Determine the [X, Y] coordinate at the center of the cell enclosing the given text.  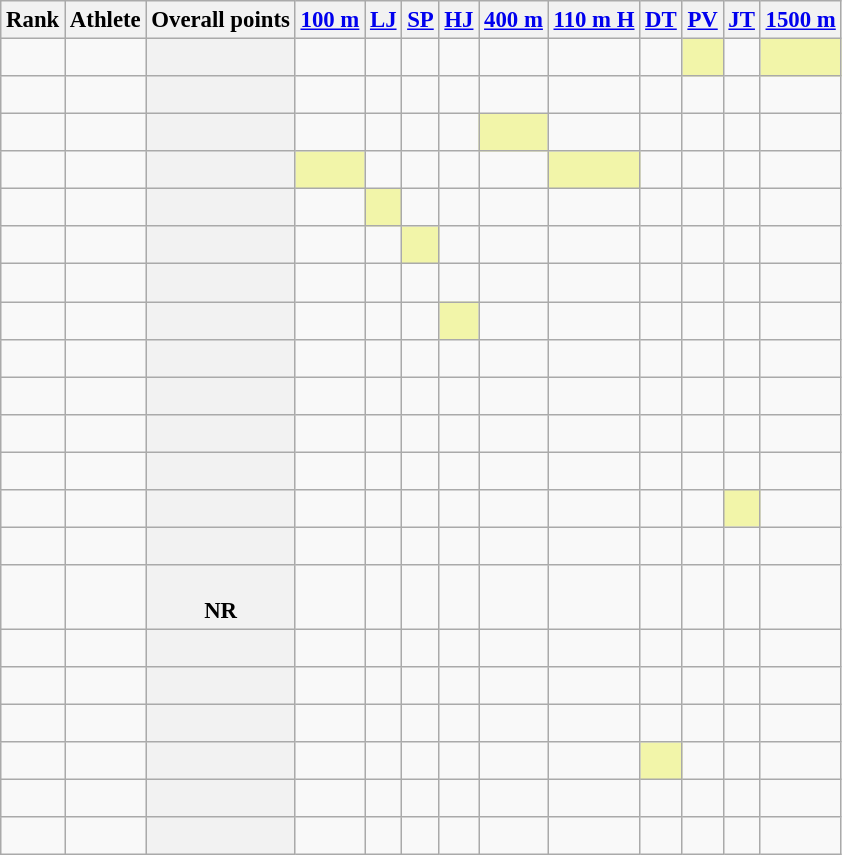
JT [742, 20]
100 m [330, 20]
Athlete [106, 20]
Overall points [220, 20]
HJ [459, 20]
NR [220, 598]
PV [702, 20]
SP [420, 20]
Rank [33, 20]
110 m H [594, 20]
400 m [514, 20]
LJ [384, 20]
DT [661, 20]
1500 m [800, 20]
